Identify which cell holds the provided text, then report its (X, Y) central coordinate. 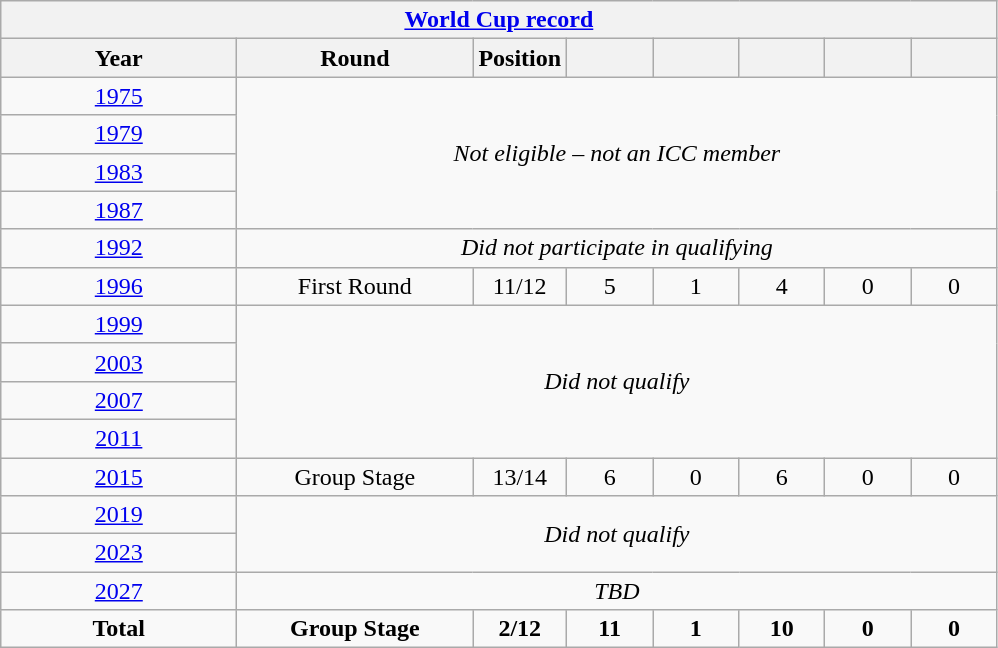
1987 (119, 210)
5 (610, 286)
World Cup record (499, 20)
First Round (355, 286)
1983 (119, 172)
1975 (119, 96)
2019 (119, 515)
1979 (119, 134)
2011 (119, 438)
2003 (119, 362)
TBD (617, 591)
11/12 (520, 286)
Total (119, 629)
Year (119, 58)
4 (782, 286)
13/14 (520, 477)
1999 (119, 324)
2023 (119, 553)
2/12 (520, 629)
1996 (119, 286)
2015 (119, 477)
2027 (119, 591)
Not eligible – not an ICC member (617, 153)
Did not participate in qualifying (617, 248)
10 (782, 629)
Round (355, 58)
Position (520, 58)
2007 (119, 400)
1992 (119, 248)
11 (610, 629)
